Pinpoint the cell where the given text exists, returning its [x, y] midpoint coordinate. 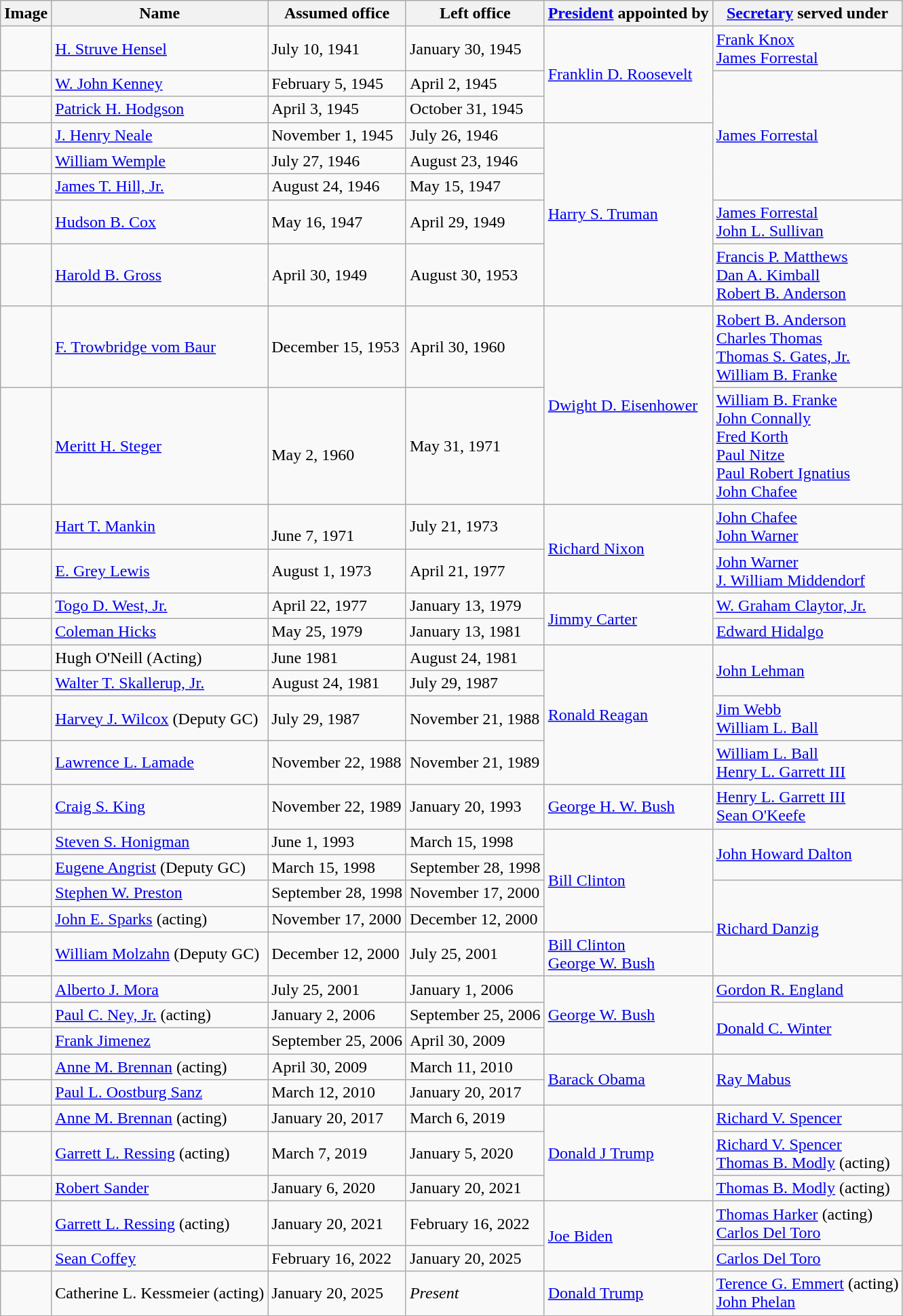
July 26, 1946 [475, 135]
F. Trowbridge vom Baur [160, 346]
Togo D. West, Jr. [160, 606]
January 1, 2006 [475, 989]
May 16, 1947 [337, 221]
W. Graham Claytor, Jr. [807, 606]
Harvey J. Wilcox (Deputy GC) [160, 718]
May 2, 1960 [337, 445]
April 29, 1949 [475, 221]
Hart T. Mankin [160, 527]
George W. Bush [628, 1015]
July 21, 1973 [475, 527]
June 1981 [337, 658]
Richard V. SpencerThomas B. Modly (acting) [807, 1154]
Steven S. Honigman [160, 842]
Jim WebbWilliam L. Ball [807, 718]
Hugh O'Neill (Acting) [160, 658]
James Forrestal [807, 135]
George H. W. Bush [628, 806]
January 20, 1993 [475, 806]
President appointed by [628, 14]
Richard V. Spencer [807, 1118]
W. John Kenney [160, 83]
Meritt H. Steger [160, 445]
Paul L. Oostburg Sanz [160, 1093]
Eugene Angrist (Deputy GC) [160, 867]
Image [26, 14]
April 22, 1977 [337, 606]
H. Struve Hensel [160, 49]
Francis P. MatthewsDan A. KimballRobert B. Anderson [807, 275]
July 10, 1941 [337, 49]
Stephen W. Preston [160, 893]
Left office [475, 14]
November 21, 1988 [475, 718]
November 22, 1989 [337, 806]
May 15, 1947 [475, 187]
Paul C. Ney, Jr. (acting) [160, 1015]
April 30, 1960 [475, 346]
Alberto J. Mora [160, 989]
Ray Mabus [807, 1079]
November 21, 1989 [475, 763]
Gordon R. England [807, 989]
Edward Hidalgo [807, 632]
November 22, 1988 [337, 763]
John Howard Dalton [807, 854]
Terence G. Emmert (acting)John Phelan [807, 1294]
Thomas B. Modly (acting) [807, 1188]
Harry S. Truman [628, 214]
November 1, 1945 [337, 135]
William Molzahn (Deputy GC) [160, 954]
August 30, 1953 [475, 275]
Sean Coffey [160, 1258]
August 1, 1973 [337, 570]
Frank Jimenez [160, 1040]
Frank KnoxJames Forrestal [807, 49]
January 30, 1945 [475, 49]
February 5, 1945 [337, 83]
Richard Danzig [807, 928]
Joe Biden [628, 1237]
June 7, 1971 [337, 527]
Secretary served under [807, 14]
May 31, 1971 [475, 445]
Harold B. Gross [160, 275]
Lawrence L. Lamade [160, 763]
J. Henry Neale [160, 135]
John ChafeeJohn Warner [807, 527]
January 13, 1981 [475, 632]
Hudson B. Cox [160, 221]
January 5, 2020 [475, 1154]
April 3, 1945 [337, 109]
January 6, 2020 [337, 1188]
John Lehman [807, 671]
Robert Sander [160, 1188]
Thomas Harker (acting)Carlos Del Toro [807, 1223]
December 15, 1953 [337, 346]
April 2, 1945 [475, 83]
Richard Nixon [628, 548]
April 30, 1949 [337, 275]
March 11, 2010 [475, 1066]
Bill ClintonGeorge W. Bush [628, 954]
May 25, 1979 [337, 632]
August 23, 1946 [475, 161]
March 6, 2019 [475, 1118]
July 27, 1946 [337, 161]
Ronald Reagan [628, 715]
Assumed office [337, 14]
James T. Hill, Jr. [160, 187]
January 13, 1979 [475, 606]
Henry L. Garrett IIISean O'Keefe [807, 806]
Walter T. Skallerup, Jr. [160, 683]
William B. FrankeJohn ConnallyFred KorthPaul NitzePaul Robert IgnatiusJohn Chafee [807, 445]
Barack Obama [628, 1079]
January 2, 2006 [337, 1015]
Craig S. King [160, 806]
Donald J Trump [628, 1154]
Name [160, 14]
Patrick H. Hodgson [160, 109]
April 21, 1977 [475, 570]
James ForrestalJohn L. Sullivan [807, 221]
John E. Sparks (acting) [160, 919]
Coleman Hicks [160, 632]
October 31, 1945 [475, 109]
Donald Trump [628, 1294]
Present [475, 1294]
William Wemple [160, 161]
Catherine L. Kessmeier (acting) [160, 1294]
June 1, 1993 [337, 842]
Carlos Del Toro [807, 1258]
Bill Clinton [628, 880]
Donald C. Winter [807, 1028]
Dwight D. Eisenhower [628, 405]
August 24, 1946 [337, 187]
John WarnerJ. William Middendorf [807, 570]
Franklin D. Roosevelt [628, 75]
Robert B. AndersonCharles ThomasThomas S. Gates, Jr.William B. Franke [807, 346]
Jimmy Carter [628, 619]
March 7, 2019 [337, 1154]
William L. BallHenry L. Garrett III [807, 763]
March 12, 2010 [337, 1093]
E. Grey Lewis [160, 570]
